Identify which cell holds the provided text, then report its (x, y) central coordinate. 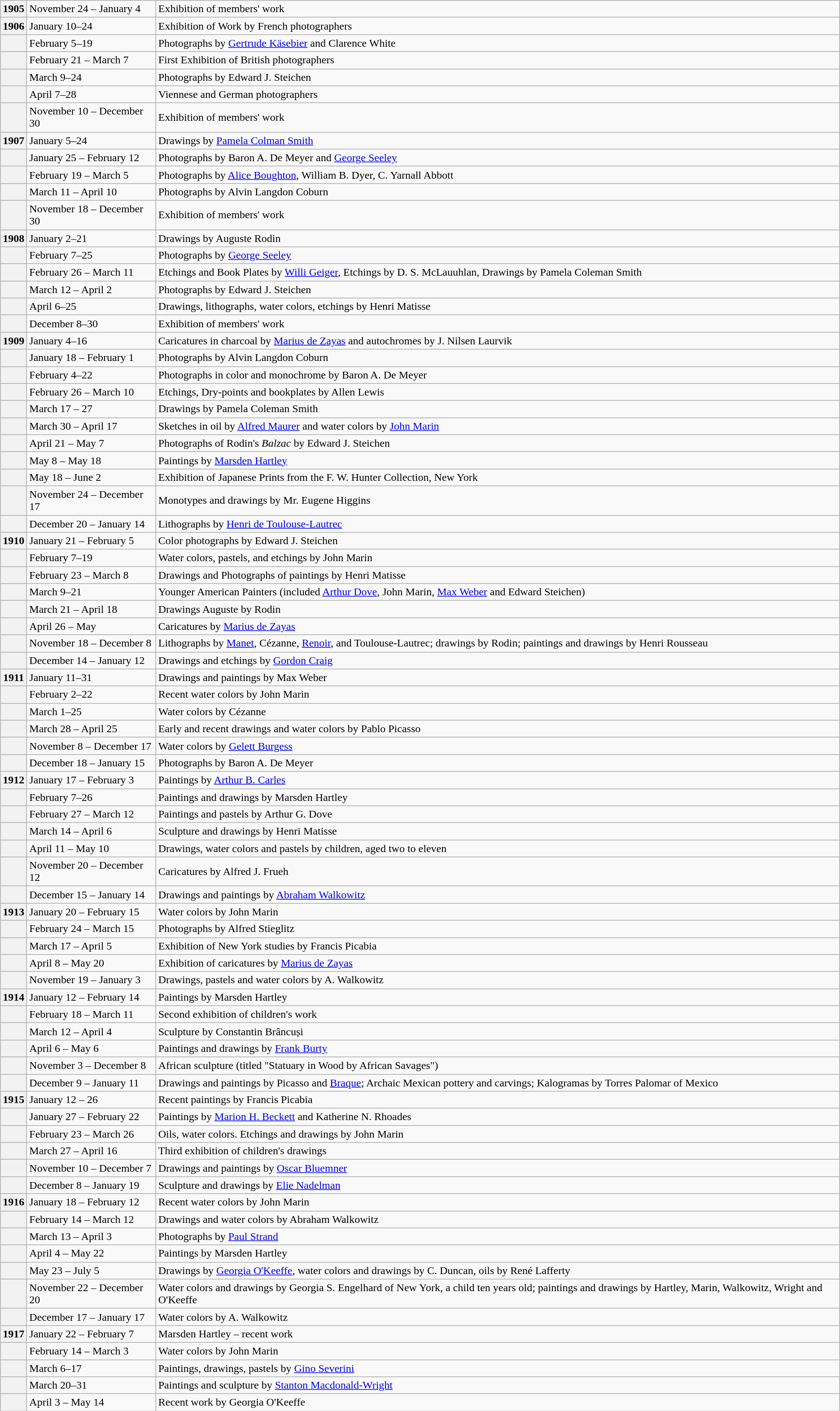
Marsden Hartley – recent work (498, 1334)
1914 (13, 997)
1915 (13, 1100)
Younger American Painters (included Arthur Dove, John Marin, Max Weber and Edward Steichen) (498, 592)
Photographs in color and monochrome by Baron A. De Meyer (498, 375)
November 20 – December 12 (92, 872)
Viennese and German photographers (498, 94)
March 17 – 27 (92, 409)
March 28 – April 25 (92, 729)
Water colors, pastels, and etchings by John Marin (498, 558)
Caricatures by Marius de Zayas (498, 626)
1908 (13, 238)
Recent work by Georgia O'Keeffe (498, 1402)
November 18 – December 8 (92, 643)
1906 (13, 26)
Drawings, lithographs, water colors, etchings by Henri Matisse (498, 307)
November 24 – December 17 (92, 500)
Drawings and paintings by Oscar Bluemner (498, 1168)
March 20–31 (92, 1385)
Exhibition of Work by French photographers (498, 26)
January 5–24 (92, 141)
Lithographs by Manet, Cézanne, Renoir, and Toulouse-Lautrec; drawings by Rodin; paintings and drawings by Henri Rousseau (498, 643)
February 24 – March 15 (92, 929)
January 25 – February 12 (92, 158)
1913 (13, 912)
January 4–16 (92, 341)
March 17 – April 5 (92, 946)
March 9–21 (92, 592)
Exhibition of New York studies by Francis Picabia (498, 946)
January 22 – February 7 (92, 1334)
January 18 – February 12 (92, 1202)
December 14 – January 12 (92, 660)
April 26 – May (92, 626)
November 19 – January 3 (92, 980)
January 21 – February 5 (92, 541)
November 18 – December 30 (92, 215)
April 11 – May 10 (92, 848)
February 26 – March 10 (92, 392)
First Exhibition of British photographers (498, 60)
Exhibition of caricatures by Marius de Zayas (498, 963)
January 12 – 26 (92, 1100)
Drawings and water colors by Abraham Walkowitz (498, 1219)
February 7–19 (92, 558)
April 3 – May 14 (92, 1402)
March 13 – April 3 (92, 1236)
Photographs by Alice Boughton, William B. Dyer, C. Yarnall Abbott (498, 175)
African sculpture (titled "Statuary in Wood by African Savages") (498, 1065)
February 19 – March 5 (92, 175)
Paintings, drawings, pastels by Gino Severini (498, 1368)
January 12 – February 14 (92, 997)
Sketches in oil by Alfred Maurer and water colors by John Marin (498, 426)
February 4–22 (92, 375)
Drawings and paintings by Max Weber (498, 677)
December 17 – January 17 (92, 1317)
February 27 – March 12 (92, 814)
Drawings Auguste by Rodin (498, 609)
December 9 – January 11 (92, 1082)
Sculpture by Constantin Brâncuși (498, 1031)
Lithographs by Henri de Toulouse-Lautrec (498, 524)
December 8–30 (92, 324)
February 26 – March 11 (92, 273)
April 21 – May 7 (92, 443)
1916 (13, 1202)
February 5–19 (92, 43)
Etchings and Book Plates by Willi Geiger, Etchings by D. S. McLauuhlan, Drawings by Pamela Coleman Smith (498, 273)
May 8 – May 18 (92, 460)
Photographs of Rodin's Balzac by Edward J. Steichen (498, 443)
Paintings and pastels by Arthur G. Dove (498, 814)
November 10 – December 7 (92, 1168)
January 11–31 (92, 677)
1909 (13, 341)
Drawings and etchings by Gordon Craig (498, 660)
December 8 – January 19 (92, 1185)
February 21 – March 7 (92, 60)
March 12 – April 4 (92, 1031)
Drawings and Photographs of paintings by Henri Matisse (498, 575)
Monotypes and drawings by Mr. Eugene Higgins (498, 500)
Water colors by Gelett Burgess (498, 746)
February 14 – March 12 (92, 1219)
April 4 – May 22 (92, 1253)
Photographs by Paul Strand (498, 1236)
February 18 – March 11 (92, 1014)
Paintings and drawings by Marsden Hartley (498, 797)
November 24 – January 4 (92, 9)
Drawings and paintings by Abraham Walkowitz (498, 895)
March 21 – April 18 (92, 609)
March 9–24 (92, 77)
Sculpture and drawings by Henri Matisse (498, 831)
Photographs by Baron A. De Meyer and George Seeley (498, 158)
Paintings by Arthur B. Carles (498, 780)
Exhibition of Japanese Prints from the F. W. Hunter Collection, New York (498, 477)
Paintings by Marion H. Beckett and Katherine N. Rhoades (498, 1117)
April 6–25 (92, 307)
Photographs by Gertrude Käsebier and Clarence White (498, 43)
January 20 – February 15 (92, 912)
Drawings by Pamela Colman Smith (498, 141)
Oils, water colors. Etchings and drawings by John Marin (498, 1134)
Drawings and paintings by Picasso and Braque; Archaic Mexican pottery and carvings; Kalogramas by Torres Palomar of Mexico (498, 1082)
March 1–25 (92, 712)
Photographs by Baron A. De Meyer (498, 763)
February 14 – March 3 (92, 1351)
Drawings, water colors and pastels by children, aged two to eleven (498, 848)
May 18 – June 2 (92, 477)
Recent paintings by Francis Picabia (498, 1100)
December 18 – January 15 (92, 763)
Caricatures by Alfred J. Frueh (498, 872)
1912 (13, 780)
November 8 – December 17 (92, 746)
December 15 – January 14 (92, 895)
March 6–17 (92, 1368)
Sculpture and drawings by Elie Nadelman (498, 1185)
Etchings, Dry-points and bookplates by Allen Lewis (498, 392)
January 18 – February 1 (92, 358)
Third exhibition of children's drawings (498, 1151)
March 14 – April 6 (92, 831)
Drawings, pastels and water colors by A. Walkowitz (498, 980)
March 30 – April 17 (92, 426)
February 7–25 (92, 255)
1917 (13, 1334)
Water colors by Cézanne (498, 712)
January 17 – February 3 (92, 780)
Paintings and drawings by Frank Burty (498, 1048)
February 7–26 (92, 797)
1911 (13, 677)
February 2–22 (92, 695)
Early and recent drawings and water colors by Pablo Picasso (498, 729)
Photographs by Alfred Stieglitz (498, 929)
February 23 – March 26 (92, 1134)
March 11 – April 10 (92, 192)
March 12 – April 2 (92, 290)
Photographs by George Seeley (498, 255)
December 20 – January 14 (92, 524)
November 22 – December 20 (92, 1294)
April 7–28 (92, 94)
Paintings and sculpture by Stanton Macdonald-Wright (498, 1385)
January 27 – February 22 (92, 1117)
Color photographs by Edward J. Steichen (498, 541)
April 8 – May 20 (92, 963)
Drawings by Georgia O'Keeffe, water colors and drawings by C. Duncan, oils by René Lafferty (498, 1270)
March 27 – April 16 (92, 1151)
January 2–21 (92, 238)
May 23 – July 5 (92, 1270)
1910 (13, 541)
April 6 – May 6 (92, 1048)
1905 (13, 9)
1907 (13, 141)
November 10 – December 30 (92, 118)
Drawings by Pamela Coleman Smith (498, 409)
Drawings by Auguste Rodin (498, 238)
Second exhibition of children's work (498, 1014)
Water colors by A. Walkowitz (498, 1317)
Caricatures in charcoal by Marius de Zayas and autochromes by J. Nilsen Laurvik (498, 341)
November 3 – December 8 (92, 1065)
February 23 – March 8 (92, 575)
January 10–24 (92, 26)
